Find where the given text appears and provide that cell's center as [X, Y] coordinate. 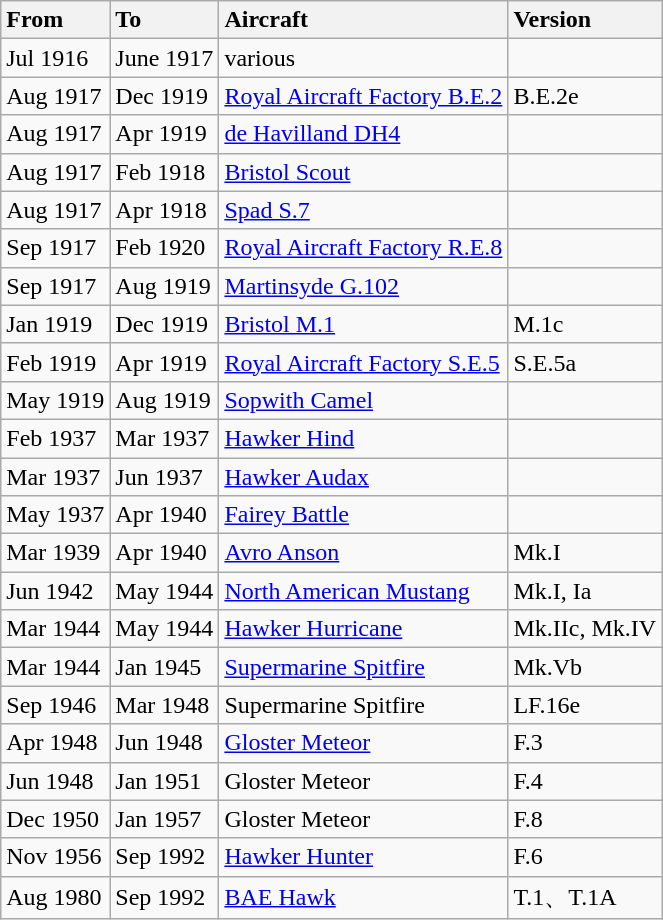
de Havilland DH4 [364, 134]
North American Mustang [364, 591]
Jul 1916 [56, 58]
From [56, 20]
Apr 1918 [164, 210]
F.4 [585, 781]
Spad S.7 [364, 210]
Feb 1920 [164, 248]
Apr 1948 [56, 743]
Mar 1948 [164, 705]
Nov 1956 [56, 857]
various [364, 58]
Sopwith Camel [364, 400]
Sep 1946 [56, 705]
Mk.IIc, Mk.IV [585, 629]
Bristol Scout [364, 172]
Feb 1937 [56, 438]
Jan 1957 [164, 819]
F.6 [585, 857]
Mk.Vb [585, 667]
Mar 1939 [56, 553]
B.E.2e [585, 96]
June 1917 [164, 58]
To [164, 20]
Royal Aircraft Factory B.E.2 [364, 96]
Royal Aircraft Factory S.E.5 [364, 362]
S.E.5a [585, 362]
Bristol M.1 [364, 324]
Hawker Hurricane [364, 629]
M.1c [585, 324]
Feb 1919 [56, 362]
Hawker Audax [364, 477]
Aug 1980 [56, 898]
T.1、T.1A [585, 898]
Royal Aircraft Factory R.E.8 [364, 248]
BAE Hawk [364, 898]
Fairey Battle [364, 515]
May 1919 [56, 400]
Avro Anson [364, 553]
Jan 1951 [164, 781]
F.8 [585, 819]
Martinsyde G.102 [364, 286]
Jan 1945 [164, 667]
Hawker Hind [364, 438]
Jan 1919 [56, 324]
Dec 1950 [56, 819]
Hawker Hunter [364, 857]
Feb 1918 [164, 172]
Mk.I, Ia [585, 591]
LF.16e [585, 705]
Aircraft [364, 20]
F.3 [585, 743]
Version [585, 20]
Mk.I [585, 553]
Jun 1937 [164, 477]
May 1937 [56, 515]
Jun 1942 [56, 591]
